Determine the [X, Y] coordinate at the center of the cell enclosing the given text.  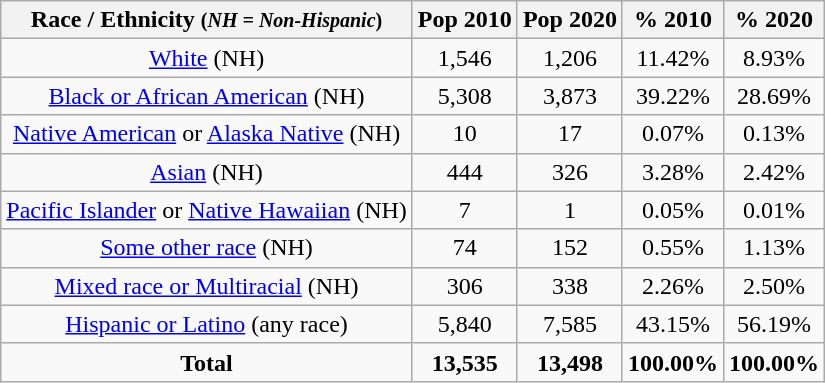
17 [570, 134]
28.69% [774, 96]
0.05% [672, 210]
0.01% [774, 210]
% 2020 [774, 20]
0.13% [774, 134]
3.28% [672, 172]
8.93% [774, 58]
5,308 [464, 96]
11.42% [672, 58]
Hispanic or Latino (any race) [207, 324]
1,206 [570, 58]
306 [464, 286]
Native American or Alaska Native (NH) [207, 134]
White (NH) [207, 58]
2.50% [774, 286]
Total [207, 362]
Mixed race or Multiracial (NH) [207, 286]
3,873 [570, 96]
13,535 [464, 362]
39.22% [672, 96]
5,840 [464, 324]
152 [570, 248]
0.07% [672, 134]
Race / Ethnicity (NH = Non-Hispanic) [207, 20]
43.15% [672, 324]
Pacific Islander or Native Hawaiian (NH) [207, 210]
0.55% [672, 248]
10 [464, 134]
7,585 [570, 324]
% 2010 [672, 20]
Pop 2020 [570, 20]
74 [464, 248]
56.19% [774, 324]
444 [464, 172]
Some other race (NH) [207, 248]
338 [570, 286]
2.26% [672, 286]
2.42% [774, 172]
Asian (NH) [207, 172]
Black or African American (NH) [207, 96]
1.13% [774, 248]
1 [570, 210]
Pop 2010 [464, 20]
1,546 [464, 58]
13,498 [570, 362]
326 [570, 172]
7 [464, 210]
